Determine the [X, Y] coordinate at the center of the cell enclosing the given text.  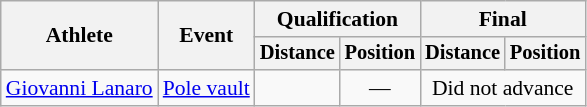
Event [206, 36]
Qualification [338, 19]
Did not advance [502, 88]
Athlete [80, 36]
Final [502, 19]
— [380, 88]
Pole vault [206, 88]
Giovanni Lanaro [80, 88]
